Return the [X, Y] coordinate for the center point of the cell that contains the specified text.  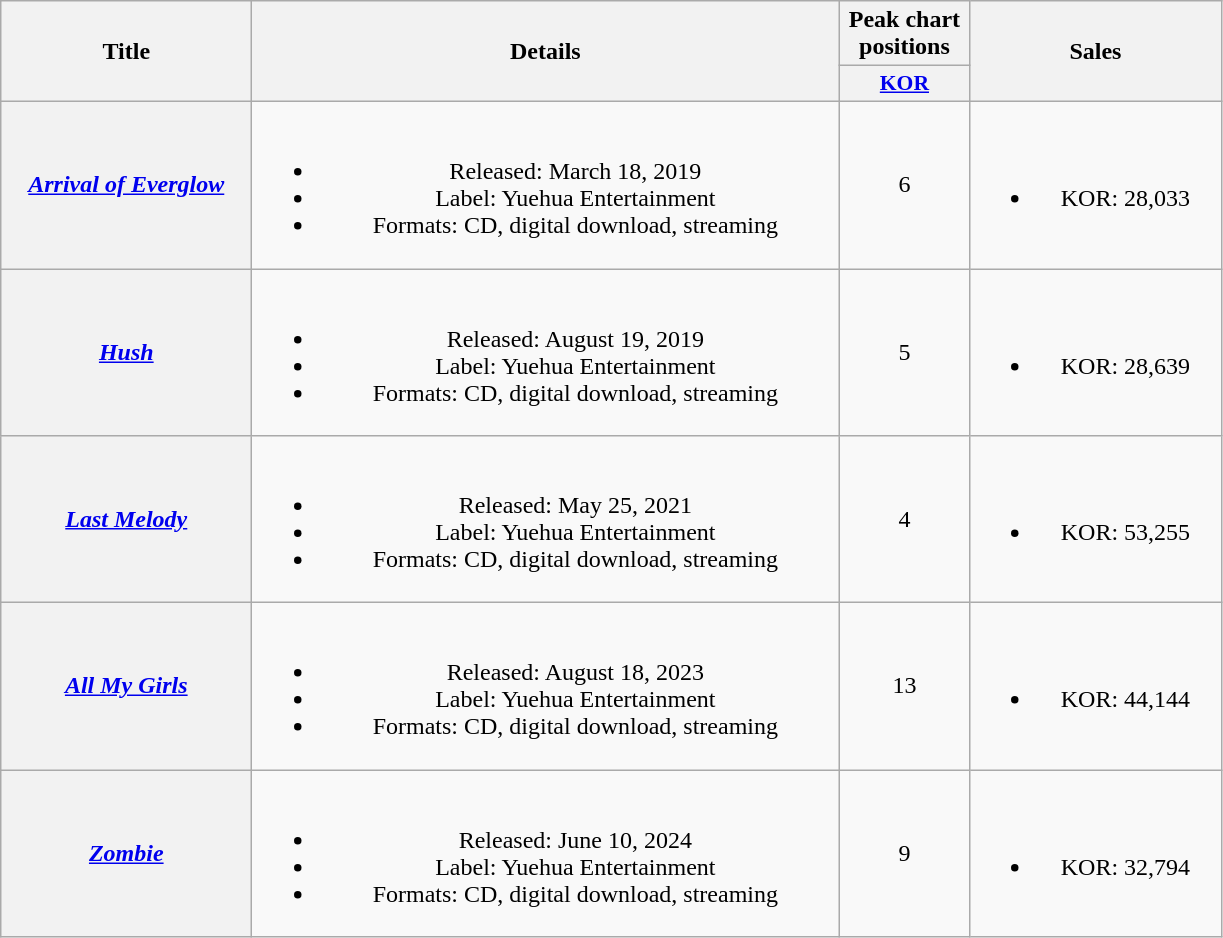
6 [904, 184]
Last Melody [126, 520]
4 [904, 520]
KOR [904, 84]
Released: June 10, 2024Label: Yuehua EntertainmentFormats: CD, digital download, streaming [546, 854]
9 [904, 854]
KOR: 28,033 [1096, 184]
Zombie [126, 854]
Released: August 18, 2023Label: Yuehua EntertainmentFormats: CD, digital download, streaming [546, 686]
KOR: 28,639 [1096, 352]
Released: May 25, 2021Label: Yuehua EntertainmentFormats: CD, digital download, streaming [546, 520]
KOR: 53,255 [1096, 520]
Hush [126, 352]
Sales [1096, 52]
Title [126, 52]
Released: March 18, 2019Label: Yuehua EntertainmentFormats: CD, digital download, streaming [546, 184]
5 [904, 352]
KOR: 44,144 [1096, 686]
KOR: 32,794 [1096, 854]
Details [546, 52]
Peak chart positions [904, 34]
All My Girls [126, 686]
Released: August 19, 2019Label: Yuehua EntertainmentFormats: CD, digital download, streaming [546, 352]
Arrival of Everglow [126, 184]
13 [904, 686]
